Locate the cell with the specified text and output its (X, Y) center coordinate. 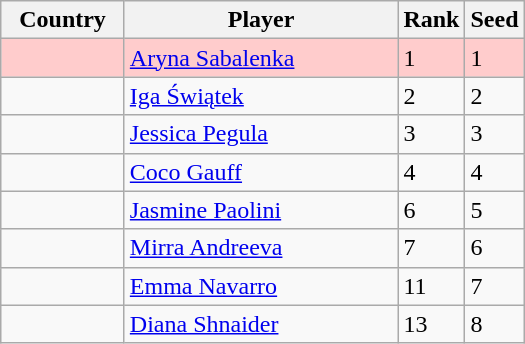
Country (63, 20)
Iga Świątek (261, 96)
Coco Gauff (261, 172)
Diana Shnaider (261, 324)
11 (432, 286)
8 (494, 324)
Jessica Pegula (261, 134)
Rank (432, 20)
Seed (494, 20)
Aryna Sabalenka (261, 58)
13 (432, 324)
Jasmine Paolini (261, 210)
Player (261, 20)
Mirra Andreeva (261, 248)
5 (494, 210)
Emma Navarro (261, 286)
